Pinpoint the cell where the given text exists, returning its (x, y) midpoint coordinate. 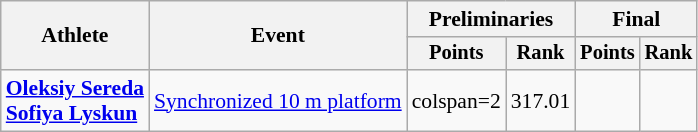
Event (278, 36)
317.01 (540, 100)
colspan=2 (456, 100)
Oleksiy SeredaSofiya Lyskun (75, 100)
Synchronized 10 m platform (278, 100)
Final (636, 19)
Preliminaries (492, 19)
Athlete (75, 36)
